Pinpoint the cell where the given text exists, returning its [x, y] midpoint coordinate. 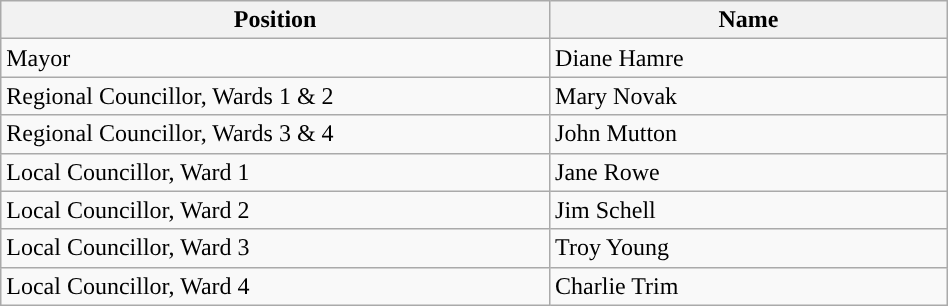
Name [749, 20]
Jane Rowe [749, 172]
Jim Schell [749, 210]
Charlie Trim [749, 286]
Position [276, 20]
Local Councillor, Ward 2 [276, 210]
Local Councillor, Ward 1 [276, 172]
Mary Novak [749, 96]
John Mutton [749, 134]
Regional Councillor, Wards 3 & 4 [276, 134]
Local Councillor, Ward 3 [276, 248]
Troy Young [749, 248]
Regional Councillor, Wards 1 & 2 [276, 96]
Diane Hamre [749, 58]
Local Councillor, Ward 4 [276, 286]
Mayor [276, 58]
